Identify which cell holds the provided text, then report its [X, Y] central coordinate. 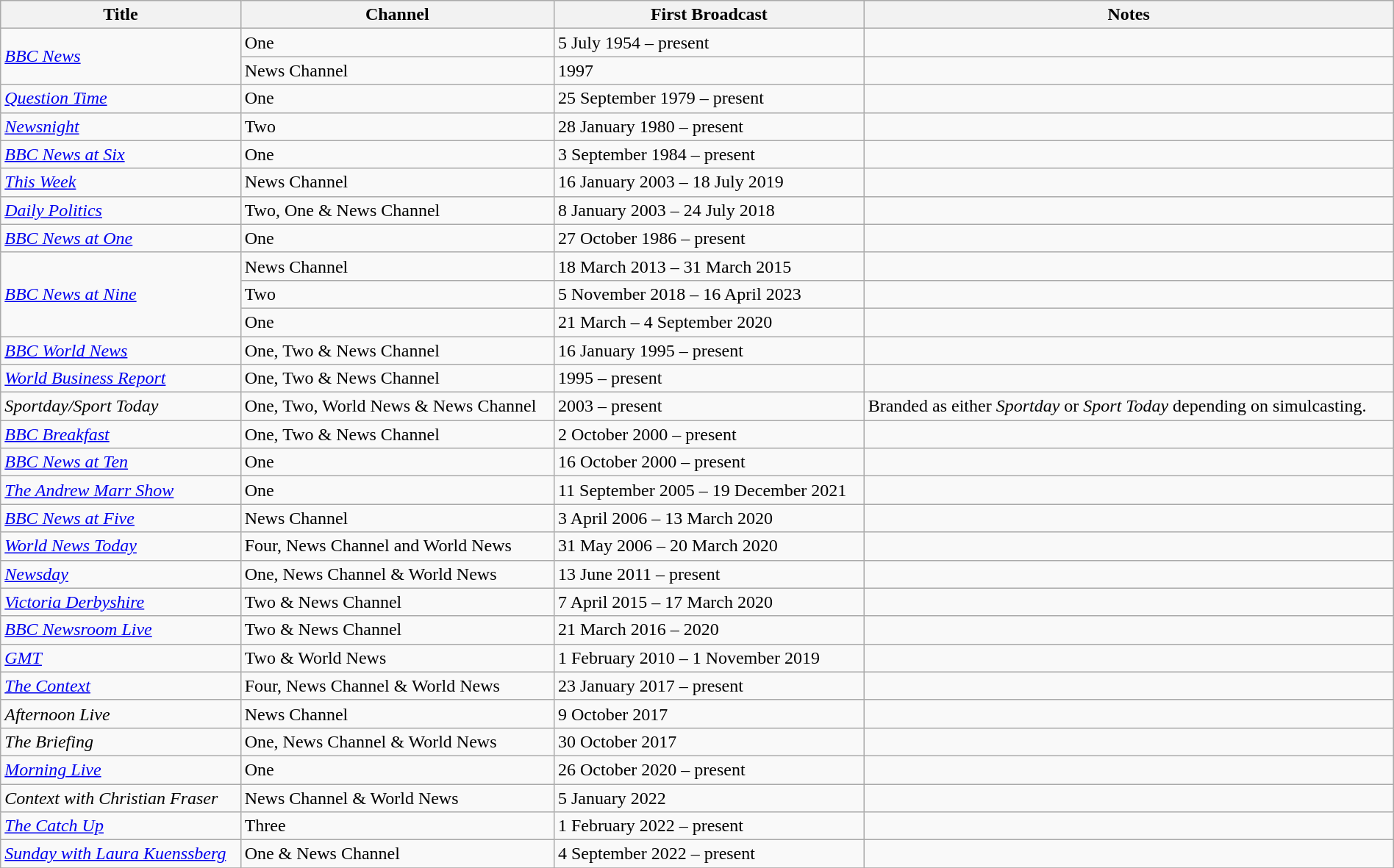
1995 – present [709, 379]
BBC World News [121, 351]
Newsday [121, 574]
Daily Politics [121, 210]
Channel [397, 15]
5 January 2022 [709, 797]
25 September 1979 – present [709, 98]
First Broadcast [709, 15]
9 October 2017 [709, 714]
26 October 2020 – present [709, 770]
Four, News Channel & World News [397, 686]
The Context [121, 686]
2003 – present [709, 406]
23 January 2017 – present [709, 686]
One, Two, World News & News Channel [397, 406]
Question Time [121, 98]
4 September 2022 – present [709, 854]
5 November 2018 – 16 April 2023 [709, 294]
Sportday/Sport Today [121, 406]
World Business Report [121, 379]
Morning Live [121, 770]
BBC News at Nine [121, 294]
13 June 2011 – present [709, 574]
This Week [121, 182]
Context with Christian Fraser [121, 797]
Branded as either Sportday or Sport Today depending on simulcasting. [1129, 406]
3 April 2006 – 13 March 2020 [709, 518]
2 October 2000 – present [709, 434]
Notes [1129, 15]
GMT [121, 658]
BBC Newsroom Live [121, 630]
BBC News [121, 57]
7 April 2015 – 17 March 2020 [709, 602]
3 September 1984 – present [709, 154]
11 September 2005 – 19 December 2021 [709, 490]
BBC News at Ten [121, 462]
18 March 2013 – 31 March 2015 [709, 266]
BBC News at Five [121, 518]
BBC News at Six [121, 154]
Four, News Channel and World News [397, 546]
BBC News at One [121, 238]
1 February 2010 – 1 November 2019 [709, 658]
30 October 2017 [709, 742]
Sunday with Laura Kuenssberg [121, 854]
News Channel & World News [397, 797]
8 January 2003 – 24 July 2018 [709, 210]
5 July 1954 – present [709, 43]
BBC Breakfast [121, 434]
The Briefing [121, 742]
16 January 2003 – 18 July 2019 [709, 182]
World News Today [121, 546]
Afternoon Live [121, 714]
Title [121, 15]
27 October 1986 – present [709, 238]
Victoria Derbyshire [121, 602]
28 January 1980 – present [709, 126]
21 March 2016 – 2020 [709, 630]
1 February 2022 – present [709, 826]
16 January 1995 – present [709, 351]
Two & World News [397, 658]
21 March – 4 September 2020 [709, 322]
The Catch Up [121, 826]
31 May 2006 – 20 March 2020 [709, 546]
The Andrew Marr Show [121, 490]
Three [397, 826]
1997 [709, 71]
Newsnight [121, 126]
Two, One & News Channel [397, 210]
16 October 2000 – present [709, 462]
One & News Channel [397, 854]
